Detect which cell encompasses the target text, then output its (x, y) center coordinate. 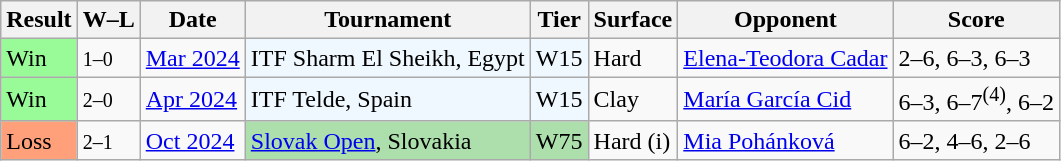
2–0 (108, 100)
Tier (559, 20)
ITF Telde, Spain (388, 100)
Date (192, 20)
Score (976, 20)
Surface (633, 20)
Opponent (786, 20)
6–2, 4–6, 2–6 (976, 140)
6–3, 6–7(4), 6–2 (976, 100)
Elena-Teodora Cadar (786, 58)
1–0 (108, 58)
Slovak Open, Slovakia (388, 140)
María García Cid (786, 100)
Loss (39, 140)
Hard (633, 58)
Result (39, 20)
Hard (i) (633, 140)
Clay (633, 100)
2–1 (108, 140)
W–L (108, 20)
Mia Pohánková (786, 140)
Oct 2024 (192, 140)
Apr 2024 (192, 100)
Tournament (388, 20)
W75 (559, 140)
ITF Sharm El Sheikh, Egypt (388, 58)
Mar 2024 (192, 58)
2–6, 6–3, 6–3 (976, 58)
